From the cell containing the given text, extract its center point as [X, Y] coordinate. 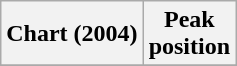
Chart (2004) [72, 34]
Peakposition [189, 34]
